Locate the cell with the specified text and output its (x, y) center coordinate. 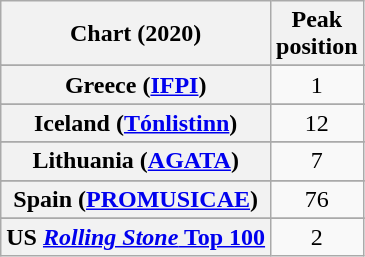
Peakposition (317, 34)
US Rolling Stone Top 100 (136, 237)
Chart (2020) (136, 34)
7 (317, 161)
76 (317, 199)
1 (317, 85)
2 (317, 237)
Spain (PROMUSICAE) (136, 199)
12 (317, 123)
Lithuania (AGATA) (136, 161)
Iceland (Tónlistinn) (136, 123)
Greece (IFPI) (136, 85)
